Pinpoint the cell where the given text exists, returning its (x, y) midpoint coordinate. 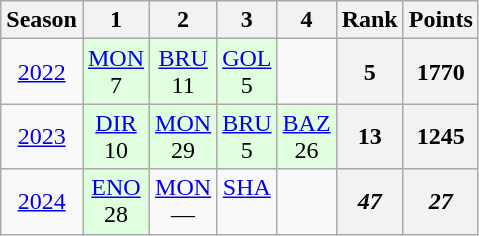
2024 (42, 202)
4 (306, 20)
2023 (42, 136)
GOL5 (247, 72)
2022 (42, 72)
47 (370, 202)
DIR10 (116, 136)
Points (440, 20)
3 (247, 20)
BRU11 (184, 72)
1 (116, 20)
2 (184, 20)
5 (370, 72)
Rank (370, 20)
MON29 (184, 136)
MON7 (116, 72)
BRU5 (247, 136)
27 (440, 202)
1770 (440, 72)
MON— (184, 202)
13 (370, 136)
SHA (247, 202)
BAZ26 (306, 136)
1245 (440, 136)
ENO28 (116, 202)
Season (42, 20)
